For the text-containing cell, return its midpoint in [x, y] coordinate format. 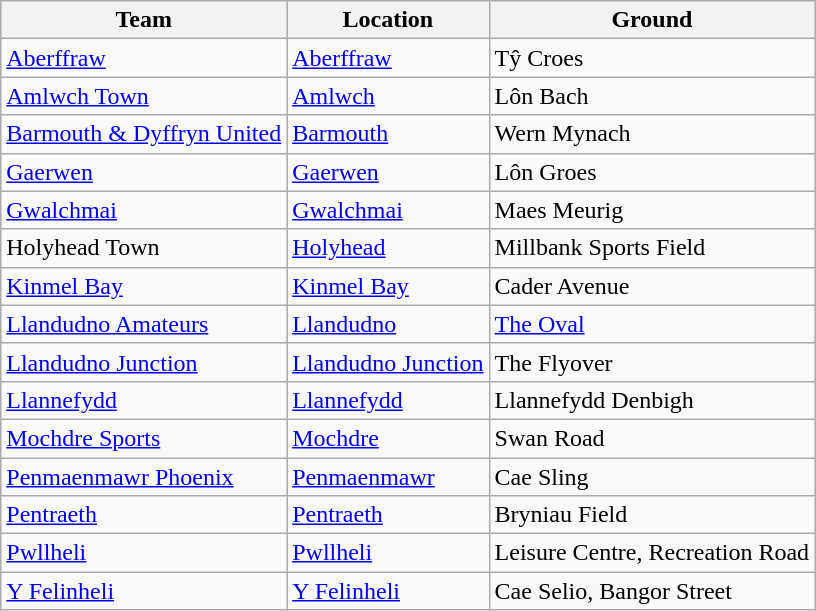
Penmaenmawr Phoenix [144, 477]
Tŷ Croes [652, 58]
Lôn Bach [652, 96]
Swan Road [652, 438]
Wern Mynach [652, 134]
Team [144, 20]
Cader Avenue [652, 286]
Cae Sling [652, 477]
Barmouth [388, 134]
Mochdre [388, 438]
Llandudno [388, 324]
Penmaenmawr [388, 477]
Llandudno Amateurs [144, 324]
Location [388, 20]
Lôn Groes [652, 172]
The Oval [652, 324]
Holyhead [388, 248]
Amlwch [388, 96]
Ground [652, 20]
Bryniau Field [652, 515]
Barmouth & Dyffryn United [144, 134]
Amlwch Town [144, 96]
Maes Meurig [652, 210]
Llannefydd Denbigh [652, 400]
Cae Selio, Bangor Street [652, 591]
Mochdre Sports [144, 438]
The Flyover [652, 362]
Holyhead Town [144, 248]
Millbank Sports Field [652, 248]
Leisure Centre, Recreation Road [652, 553]
